Output the (X, Y) coordinate of the center of the cell containing the given text.  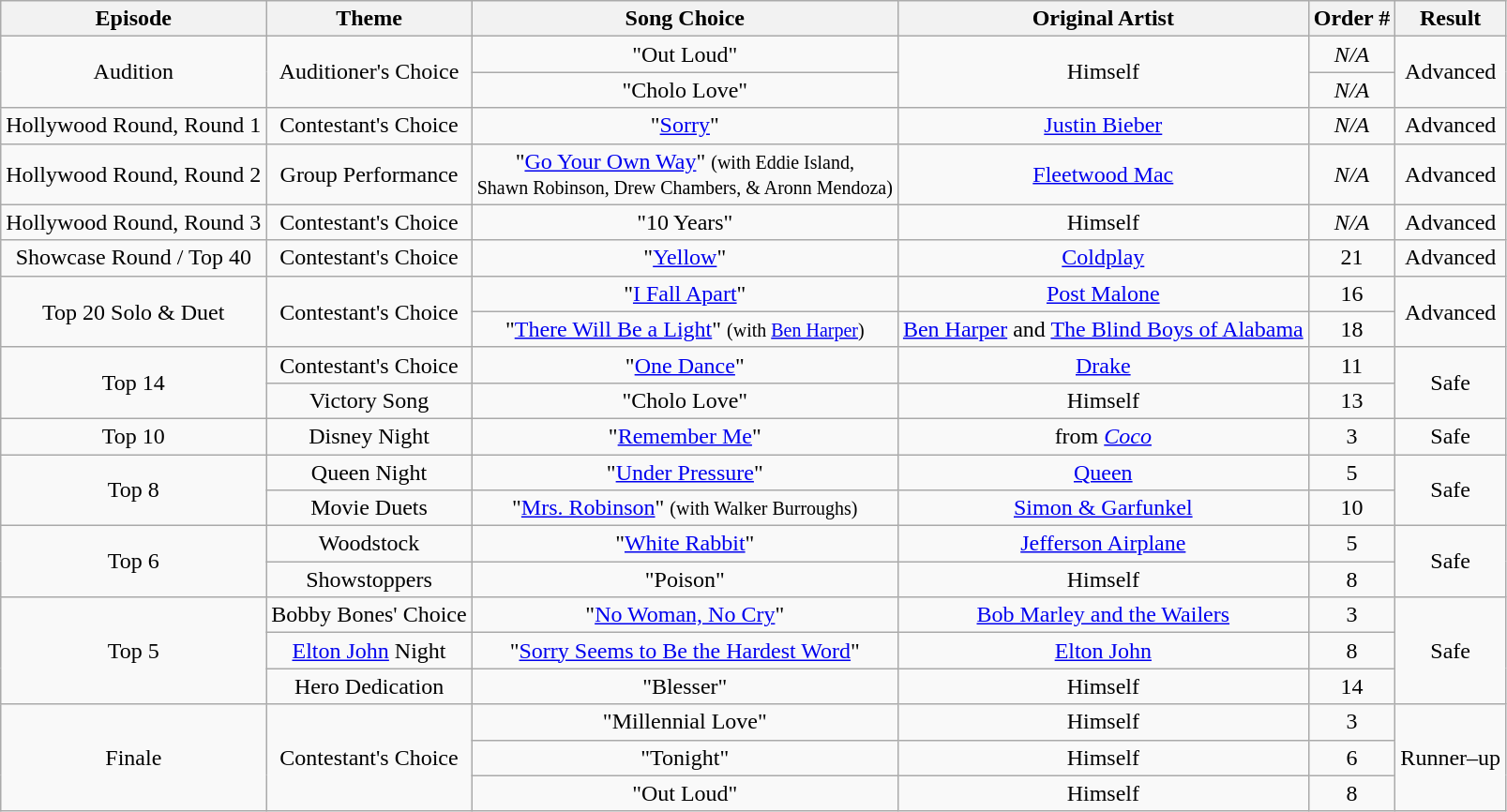
"Mrs. Robinson" (with Walker Burroughs) (685, 508)
Showcase Round / Top 40 (133, 258)
Top 20 Solo & Duet (133, 311)
Woodstock (369, 544)
Hero Dedication (369, 686)
Group Performance (369, 174)
"Tonight" (685, 758)
"Sorry Seems to Be the Hardest Word" (685, 651)
Justin Bieber (1103, 126)
Coldplay (1103, 258)
Theme (369, 19)
Disney Night (369, 436)
13 (1352, 400)
Hollywood Round, Round 1 (133, 126)
Queen Night (369, 472)
Top 5 (133, 651)
"There Will Be a Light" (with Ben Harper) (685, 329)
Top 10 (133, 436)
"Sorry" (685, 126)
Top 14 (133, 383)
Fleetwood Mac (1103, 174)
21 (1352, 258)
Elton John (1103, 651)
from Coco (1103, 436)
"Under Pressure" (685, 472)
Top 8 (133, 489)
"Poison" (685, 579)
Original Artist (1103, 19)
Audition (133, 72)
"Remember Me" (685, 436)
Elton John Night (369, 651)
Result (1451, 19)
"Yellow" (685, 258)
Finale (133, 758)
Runner–up (1451, 758)
Bobby Bones' Choice (369, 615)
Drake (1103, 365)
14 (1352, 686)
18 (1352, 329)
11 (1352, 365)
Showstoppers (369, 579)
Bob Marley and the Wailers (1103, 615)
Top 6 (133, 562)
"Blesser" (685, 686)
"Go Your Own Way" (with Eddie Island,Shawn Robinson, Drew Chambers, & Aronn Mendoza) (685, 174)
Simon & Garfunkel (1103, 508)
Queen (1103, 472)
6 (1352, 758)
Order # (1352, 19)
"White Rabbit" (685, 544)
"Millennial Love" (685, 722)
"One Dance" (685, 365)
Song Choice (685, 19)
Jefferson Airplane (1103, 544)
Hollywood Round, Round 2 (133, 174)
Post Malone (1103, 293)
10 (1352, 508)
Auditioner's Choice (369, 72)
"I Fall Apart" (685, 293)
Ben Harper and The Blind Boys of Alabama (1103, 329)
16 (1352, 293)
"No Woman, No Cry" (685, 615)
Episode (133, 19)
Hollywood Round, Round 3 (133, 222)
Victory Song (369, 400)
Movie Duets (369, 508)
"10 Years" (685, 222)
